Determine the (X, Y) coordinate at the center of the cell enclosing the given text.  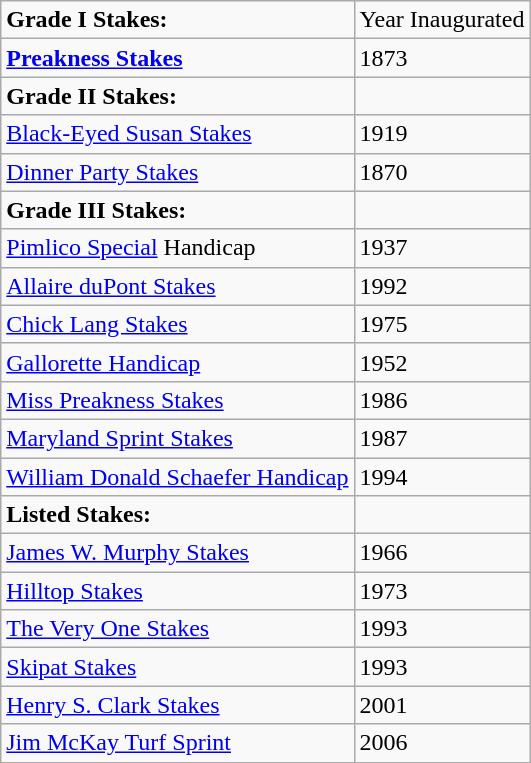
2006 (442, 743)
William Donald Schaefer Handicap (178, 477)
Jim McKay Turf Sprint (178, 743)
Black-Eyed Susan Stakes (178, 134)
The Very One Stakes (178, 629)
James W. Murphy Stakes (178, 553)
1873 (442, 58)
1986 (442, 400)
Allaire duPont Stakes (178, 286)
1987 (442, 438)
1870 (442, 172)
1992 (442, 286)
1966 (442, 553)
Gallorette Handicap (178, 362)
Pimlico Special Handicap (178, 248)
2001 (442, 705)
1994 (442, 477)
Grade II Stakes: (178, 96)
Skipat Stakes (178, 667)
1973 (442, 591)
Hilltop Stakes (178, 591)
1952 (442, 362)
Maryland Sprint Stakes (178, 438)
Grade III Stakes: (178, 210)
Preakness Stakes (178, 58)
Year Inaugurated (442, 20)
1975 (442, 324)
Dinner Party Stakes (178, 172)
Grade I Stakes: (178, 20)
Henry S. Clark Stakes (178, 705)
1919 (442, 134)
Listed Stakes: (178, 515)
Miss Preakness Stakes (178, 400)
1937 (442, 248)
Chick Lang Stakes (178, 324)
